Output the (X, Y) coordinate of the center of the cell containing the given text.  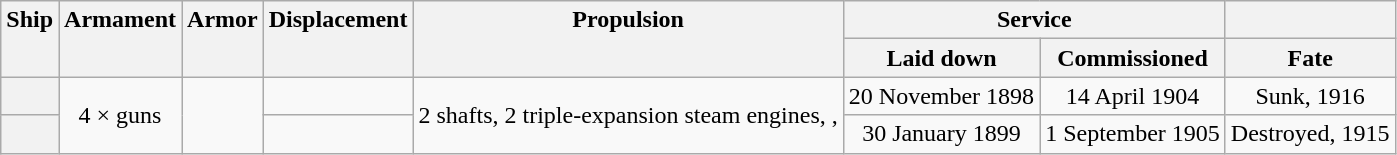
Service (1034, 20)
Destroyed, 1915 (1310, 134)
Ship (30, 39)
1 September 1905 (1133, 134)
4 × guns (120, 115)
Armor (223, 39)
Laid down (941, 58)
Armament (120, 39)
Fate (1310, 58)
Sunk, 1916 (1310, 96)
Commissioned (1133, 58)
14 April 1904 (1133, 96)
30 January 1899 (941, 134)
20 November 1898 (941, 96)
Propulsion (628, 39)
2 shafts, 2 triple-expansion steam engines, , (628, 115)
Displacement (338, 39)
